Search for the cell housing the specified text and yield its [x, y] center coordinate. 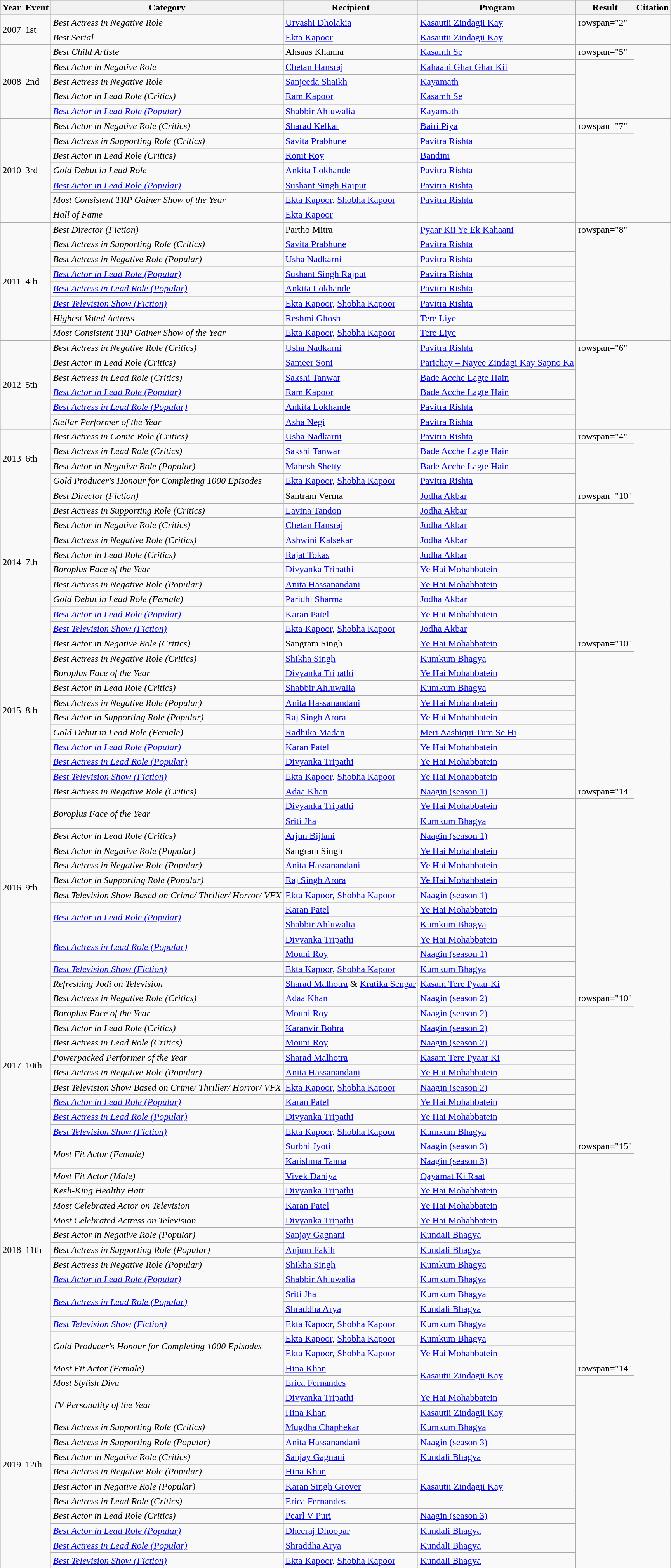
5th [37, 385]
Pyaar Kii Ye Ek Kahaani [497, 230]
Lavina Tandon [350, 510]
Best Child Artiste [167, 52]
Sharad Malhotra [350, 1058]
Urvashi Dholakia [350, 23]
Sameer Soni [350, 362]
2008 [12, 82]
1st [37, 30]
Dheeraj Dhoopar [350, 1531]
Radhika Madan [350, 732]
Santram Verma [350, 496]
Most Fit Actor (Male) [167, 1176]
Most Stylish Diva [167, 1383]
Sanjeeda Shaikh [350, 82]
2nd [37, 82]
Anjum Fakih [350, 1250]
Ahsaas Khanna [350, 52]
Gold Debut in Lead Role [167, 170]
Bandini [497, 155]
Powerpacked Performer of the Year [167, 1058]
Ashwini Kalsekar [350, 540]
Ronit Roy [350, 155]
6th [37, 459]
Kahaani Ghar Ghar Kii [497, 67]
Karishma Tanna [350, 1161]
Best Actress in Comic Role (Critics) [167, 437]
Best Actor in Negative Role [167, 67]
4th [37, 281]
Recipient [350, 8]
Reshmi Ghosh [350, 318]
2017 [12, 1065]
rowspan="2" [605, 23]
rowspan="4" [605, 437]
Mahesh Shetty [350, 466]
2015 [12, 710]
Program [497, 8]
2014 [12, 563]
Meri Aashiqui Tum Se Hi [497, 732]
Event [37, 8]
rowspan="5" [605, 52]
TV Personality of the Year [167, 1405]
Refreshing Jodi on Television [167, 984]
rowspan="15" [605, 1146]
2007 [12, 30]
Result [605, 8]
Qayamat Ki Raat [497, 1176]
Surbhi Jyoti [350, 1146]
Mugdha Chaphekar [350, 1427]
Hall of Fame [167, 215]
2013 [12, 459]
Citation [652, 8]
Partho Mitra [350, 230]
7th [37, 563]
2018 [12, 1250]
Kesh-King Healthy Hair [167, 1191]
Paridhi Sharma [350, 599]
Karan Singh Grover [350, 1486]
Year [12, 8]
rowspan="8" [605, 230]
rowspan="6" [605, 348]
11th [37, 1250]
rowspan="7" [605, 126]
9th [37, 887]
Karanvir Bohra [350, 1028]
Category [167, 8]
2016 [12, 887]
Pearl V Puri [350, 1516]
Stellar Performer of the Year [167, 422]
Bairi Piya [497, 126]
Most Celebrated Actor on Television [167, 1206]
Arjun Bijlani [350, 836]
Highest Voted Actress [167, 318]
Most Celebrated Actress on Television [167, 1220]
12th [37, 1464]
3rd [37, 170]
8th [37, 710]
Vivek Dahiya [350, 1176]
Asha Negi [350, 422]
Sharad Kelkar [350, 126]
2011 [12, 281]
Rajat Tokas [350, 555]
Best Serial [167, 37]
Parichay – Nayee Zindagi Kay Sapno Ka [497, 362]
10th [37, 1065]
2019 [12, 1464]
Sharad Malhotra & Kratika Sengar [350, 984]
2012 [12, 385]
2010 [12, 170]
